Return [X, Y] of the center of cell containing provided text 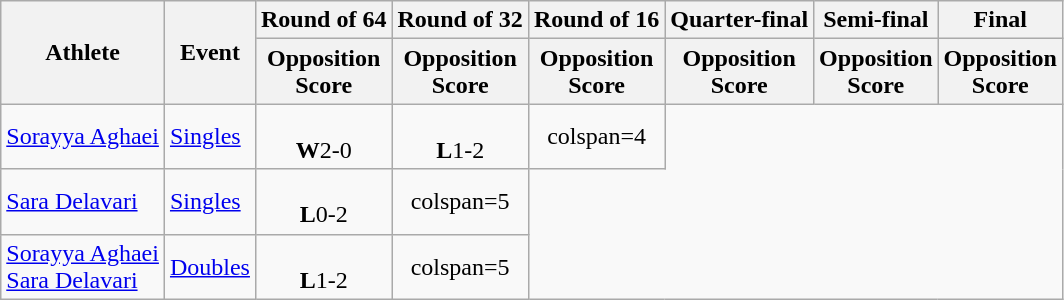
Quarter-final [740, 20]
Round of 64 [323, 20]
W2-0 [323, 136]
Doubles [210, 266]
Event [210, 52]
Athlete [83, 52]
Semi-final [876, 20]
Sorayya Aghaei [83, 136]
Round of 16 [596, 20]
Sara Delavari [83, 202]
L0-2 [323, 202]
Final [1000, 20]
colspan=4 [596, 136]
Round of 32 [460, 20]
Sorayya AghaeiSara Delavari [83, 266]
